Locate the cell with the specified text and output its (x, y) center coordinate. 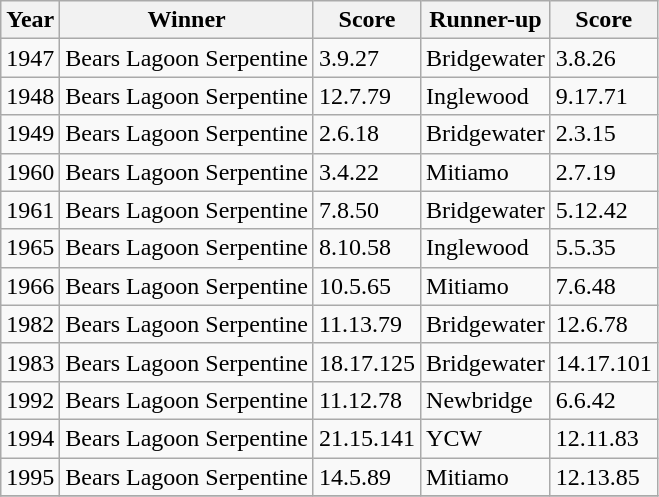
1960 (30, 172)
Year (30, 20)
Winner (187, 20)
8.10.58 (366, 248)
11.12.78 (366, 400)
1994 (30, 438)
2.7.19 (604, 172)
1949 (30, 134)
1992 (30, 400)
10.5.65 (366, 286)
1982 (30, 324)
6.6.42 (604, 400)
1983 (30, 362)
12.11.83 (604, 438)
YCW (486, 438)
1948 (30, 96)
1947 (30, 58)
7.8.50 (366, 210)
Runner-up (486, 20)
12.6.78 (604, 324)
1966 (30, 286)
14.17.101 (604, 362)
7.6.48 (604, 286)
3.8.26 (604, 58)
11.13.79 (366, 324)
14.5.89 (366, 477)
9.17.71 (604, 96)
12.13.85 (604, 477)
3.4.22 (366, 172)
Newbridge (486, 400)
12.7.79 (366, 96)
18.17.125 (366, 362)
1965 (30, 248)
1961 (30, 210)
2.6.18 (366, 134)
3.9.27 (366, 58)
21.15.141 (366, 438)
5.5.35 (604, 248)
2.3.15 (604, 134)
1995 (30, 477)
5.12.42 (604, 210)
